Identify which cell holds the provided text, then report its (X, Y) central coordinate. 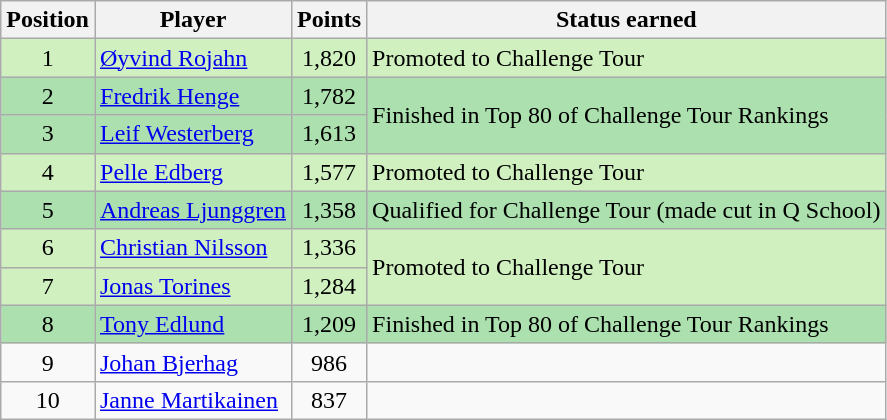
1,284 (330, 286)
8 (48, 324)
5 (48, 210)
Pelle Edberg (192, 172)
1,782 (330, 96)
3 (48, 134)
Christian Nilsson (192, 248)
Leif Westerberg (192, 134)
1,358 (330, 210)
Status earned (626, 20)
Johan Bjerhag (192, 362)
1,336 (330, 248)
1,209 (330, 324)
Jonas Torines (192, 286)
Øyvind Rojahn (192, 58)
1,820 (330, 58)
986 (330, 362)
Player (192, 20)
2 (48, 96)
Fredrik Henge (192, 96)
7 (48, 286)
837 (330, 400)
6 (48, 248)
1,577 (330, 172)
1,613 (330, 134)
Points (330, 20)
Qualified for Challenge Tour (made cut in Q School) (626, 210)
1 (48, 58)
Tony Edlund (192, 324)
Position (48, 20)
9 (48, 362)
Janne Martikainen (192, 400)
10 (48, 400)
Andreas Ljunggren (192, 210)
4 (48, 172)
